From the cell containing the given text, extract its center point as [X, Y] coordinate. 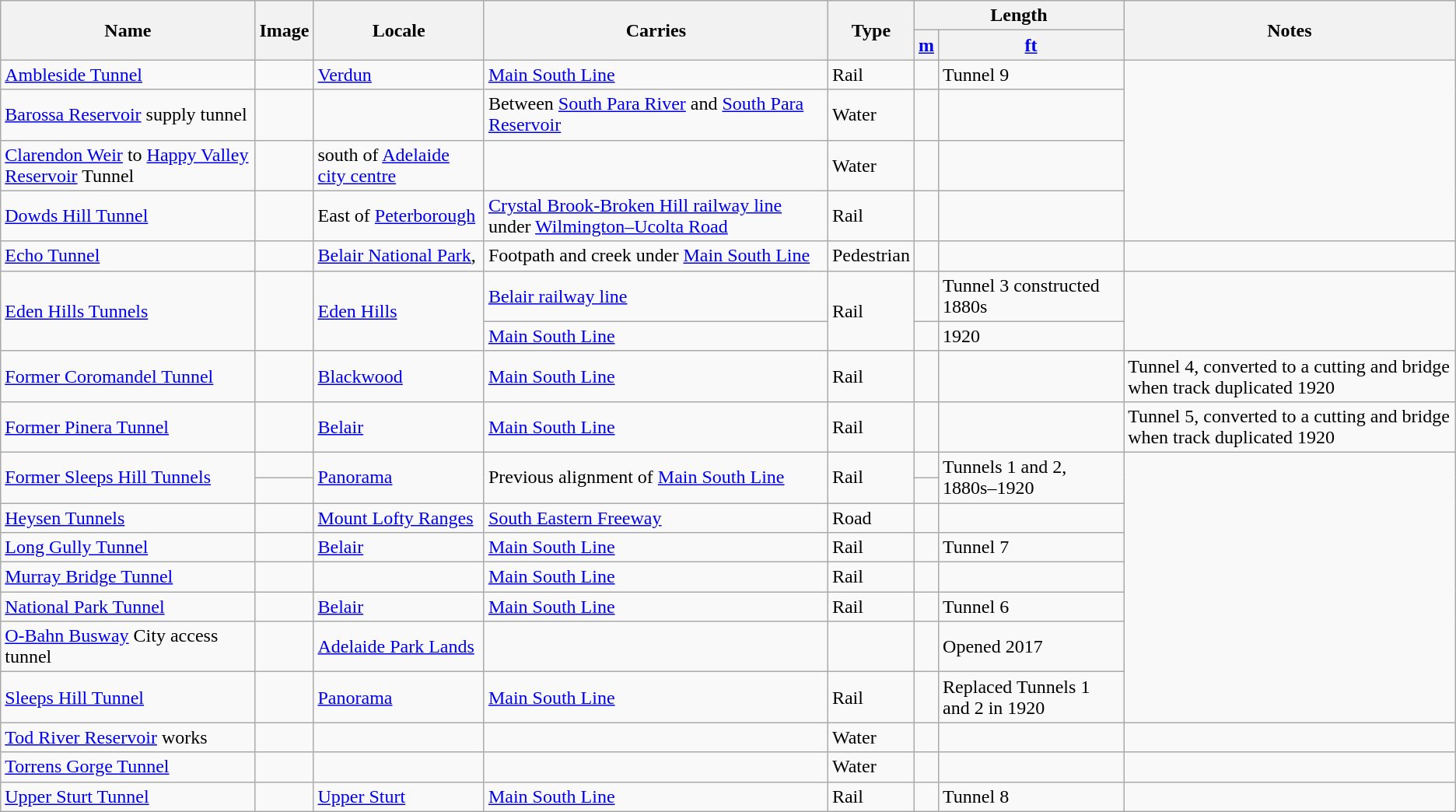
1920 [1031, 336]
Tunnel 3 constructed 1880s [1031, 296]
O-Bahn Busway City access tunnel [128, 647]
Former Coromandel Tunnel [128, 376]
Blackwood [398, 376]
Clarendon Weir to Happy Valley Reservoir Tunnel [128, 165]
Pedestrian [871, 256]
Tunnel 4, converted to a cutting and bridge when track duplicated 1920 [1290, 376]
Tunnel 5, converted to a cutting and bridge when track duplicated 1920 [1290, 426]
Road [871, 517]
Notes [1290, 30]
Name [128, 30]
Replaced Tunnels 1 and 2 in 1920 [1031, 697]
Upper Sturt Tunnel [128, 796]
Eden Hills [398, 311]
Carries [656, 30]
Mount Lofty Ranges [398, 517]
Ambleside Tunnel [128, 75]
Tunnel 9 [1031, 75]
Former Sleeps Hill Tunnels [128, 478]
Sleeps Hill Tunnel [128, 697]
Barossa Reservoir supply tunnel [128, 115]
Murray Bridge Tunnel [128, 577]
Previous alignment of Main South Line [656, 478]
Long Gully Tunnel [128, 548]
Length [1019, 16]
Between South Para River and South Para Reservoir [656, 115]
Torrens Gorge Tunnel [128, 767]
Belair National Park, [398, 256]
south of Adelaide city centre [398, 165]
Adelaide Park Lands [398, 647]
Crystal Brook-Broken Hill railway line under Wilmington–Ucolta Road [656, 216]
Upper Sturt [398, 796]
Tunnel 7 [1031, 548]
Verdun [398, 75]
Dowds Hill Tunnel [128, 216]
Locale [398, 30]
Tod River Reservoir works [128, 737]
Tunnel 8 [1031, 796]
Heysen Tunnels [128, 517]
m [926, 45]
Footpath and creek under Main South Line [656, 256]
Image [285, 30]
Opened 2017 [1031, 647]
National Park Tunnel [128, 607]
Type [871, 30]
Tunnel 6 [1031, 607]
Former Pinera Tunnel [128, 426]
Belair railway line [656, 296]
Tunnels 1 and 2, 1880s–1920 [1031, 478]
Eden Hills Tunnels [128, 311]
East of Peterborough [398, 216]
ft [1031, 45]
Echo Tunnel [128, 256]
South Eastern Freeway [656, 517]
